Search for the cell housing the specified text and yield its [X, Y] center coordinate. 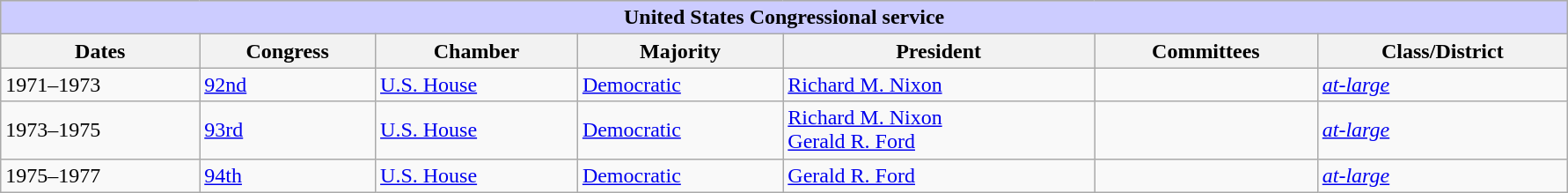
Class/District [1442, 51]
1975–1977 [100, 175]
1971–1973 [100, 85]
Congress [288, 51]
92nd [288, 85]
Dates [100, 51]
1973–1975 [100, 130]
Committees [1206, 51]
United States Congressional service [785, 18]
President [939, 51]
94th [288, 175]
Chamber [477, 51]
Gerald R. Ford [939, 175]
Richard M. Nixon [939, 85]
Majority [679, 51]
Richard M. NixonGerald R. Ford [939, 130]
93rd [288, 130]
